Extract the (x, y) coordinate from the center of the cell holding the provided text.  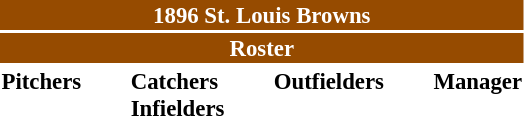
Roster (262, 48)
1896 St. Louis Browns (262, 15)
